Pinpoint the cell where the given text exists, returning its [x, y] midpoint coordinate. 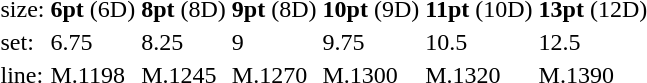
9.75 [371, 42]
10.5 [479, 42]
9 [274, 42]
6.75 [93, 42]
8.25 [184, 42]
